Determine the [X, Y] coordinate at the center of the cell enclosing the given text.  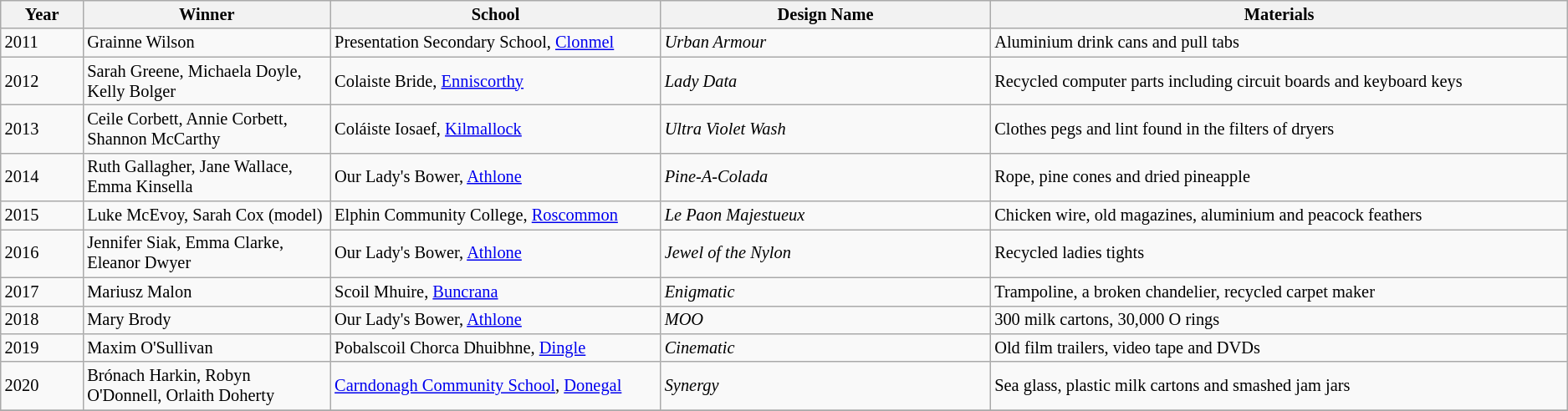
Pine-A-Colada [826, 177]
Winner [207, 14]
2019 [42, 348]
Pobalscoil Chorca Dhuibhne, Dingle [495, 348]
Mary Brody [207, 320]
Chicken wire, old magazines, aluminium and peacock feathers [1279, 216]
Carndonagh Community School, Donegal [495, 386]
2018 [42, 320]
Design Name [826, 14]
Maxim O'Sullivan [207, 348]
2012 [42, 81]
School [495, 14]
Urban Armour [826, 43]
2016 [42, 253]
300 milk cartons, 30,000 O rings [1279, 320]
2020 [42, 386]
Year [42, 14]
Le Paon Majestueux [826, 216]
2013 [42, 129]
Recycled ladies tights [1279, 253]
2015 [42, 216]
Brónach Harkin, Robyn O'Donnell, Orlaith Doherty [207, 386]
Old film trailers, video tape and DVDs [1279, 348]
Ultra Violet Wash [826, 129]
Trampoline, a broken chandelier, recycled carpet maker [1279, 292]
Mariusz Malon [207, 292]
Elphin Community College, Roscommon [495, 216]
Enigmatic [826, 292]
Jewel of the Nylon [826, 253]
Colaiste Bride, Enniscorthy [495, 81]
Grainne Wilson [207, 43]
Scoil Mhuire, Buncrana [495, 292]
Lady Data [826, 81]
Luke McEvoy, Sarah Cox (model) [207, 216]
Clothes pegs and lint found in the filters of dryers [1279, 129]
2011 [42, 43]
Sarah Greene, Michaela Doyle, Kelly Bolger [207, 81]
Materials [1279, 14]
2014 [42, 177]
Rope, pine cones and dried pineapple [1279, 177]
Jennifer Siak, Emma Clarke, Eleanor Dwyer [207, 253]
Ceile Corbett, Annie Corbett, Shannon McCarthy [207, 129]
Aluminium drink cans and pull tabs [1279, 43]
Coláiste Iosaef, Kilmallock [495, 129]
MOO [826, 320]
Ruth Gallagher, Jane Wallace, Emma Kinsella [207, 177]
Presentation Secondary School, Clonmel [495, 43]
2017 [42, 292]
Cinematic [826, 348]
Synergy [826, 386]
Recycled computer parts including circuit boards and keyboard keys [1279, 81]
Sea glass, plastic milk cartons and smashed jam jars [1279, 386]
